Locate the cell with the specified text and output its [x, y] center coordinate. 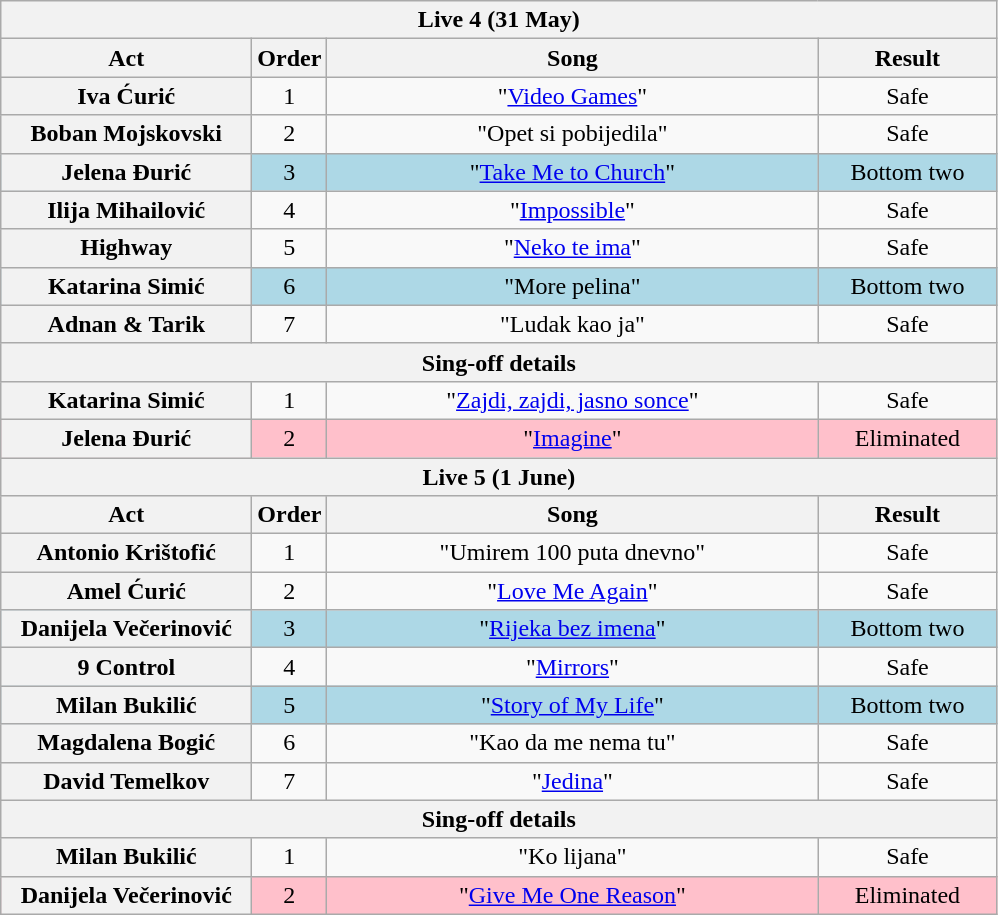
Boban Mojskovski [126, 134]
Magdalena Bogić [126, 743]
"Kao da me nema tu" [572, 743]
"Imagine" [572, 438]
"Love Me Again" [572, 591]
9 Control [126, 667]
"Neko te ima" [572, 248]
"More pelina" [572, 286]
Amel Ćurić [126, 591]
"Rijeka bez imena" [572, 629]
"Give Me One Reason" [572, 895]
"Impossible" [572, 210]
"Take Me to Church" [572, 172]
Antonio Krištofić [126, 553]
"Jedina" [572, 781]
Adnan & Tarik [126, 324]
"Story of My Life" [572, 705]
David Temelkov [126, 781]
Iva Ćurić [126, 96]
"Umirem 100 puta dnevno" [572, 553]
"Zajdi, zajdi, jasno sonce" [572, 400]
"Mirrors" [572, 667]
Highway [126, 248]
Live 5 (1 June) [499, 477]
"Ludak kao ja" [572, 324]
Ilija Mihailović [126, 210]
"Video Games" [572, 96]
"Opet si pobijedila" [572, 134]
"Ko lijana" [572, 857]
Live 4 (31 May) [499, 20]
